Locate the cell with the specified text and output its (X, Y) center coordinate. 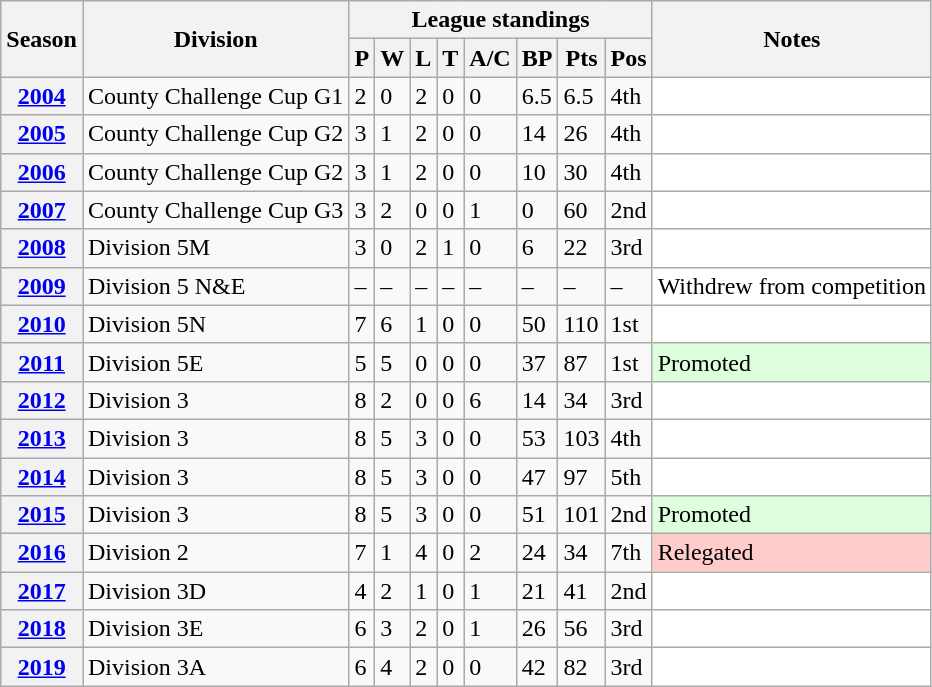
47 (537, 477)
Division (215, 39)
Division 3E (215, 629)
2014 (42, 477)
Division 5N (215, 324)
60 (582, 210)
82 (582, 667)
2007 (42, 210)
2012 (42, 400)
Season (42, 39)
37 (537, 362)
Pos (628, 58)
League standings (500, 20)
21 (537, 591)
Division 3D (215, 591)
BP (537, 58)
42 (537, 667)
2010 (42, 324)
P (362, 58)
87 (582, 362)
Division 5E (215, 362)
2015 (42, 515)
50 (537, 324)
41 (582, 591)
L (424, 58)
T (450, 58)
10 (537, 172)
Division 3A (215, 667)
2018 (42, 629)
2016 (42, 553)
5th (628, 477)
County Challenge Cup G3 (215, 210)
103 (582, 438)
W (392, 58)
Division 5M (215, 248)
Division 5 N&E (215, 286)
101 (582, 515)
53 (537, 438)
2009 (42, 286)
County Challenge Cup G1 (215, 96)
Notes (792, 39)
2017 (42, 591)
2008 (42, 248)
Withdrew from competition (792, 286)
2019 (42, 667)
2005 (42, 134)
2006 (42, 172)
2013 (42, 438)
2004 (42, 96)
Division 2 (215, 553)
110 (582, 324)
Pts (582, 58)
51 (537, 515)
56 (582, 629)
22 (582, 248)
7th (628, 553)
97 (582, 477)
30 (582, 172)
2011 (42, 362)
Relegated (792, 553)
A/C (490, 58)
24 (537, 553)
